Return [x, y] of the center of cell containing provided text 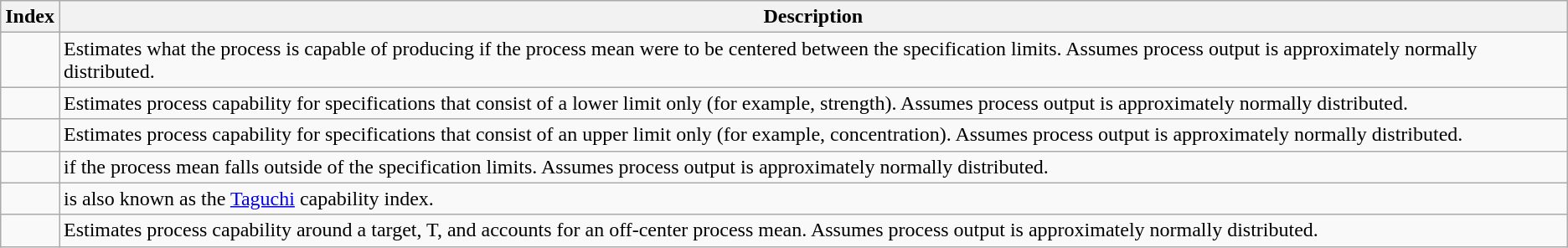
is also known as the Taguchi capability index. [812, 199]
if the process mean falls outside of the specification limits. Assumes process output is approximately normally distributed. [812, 167]
Index [30, 17]
Description [812, 17]
